Search for the cell housing the specified text and yield its [x, y] center coordinate. 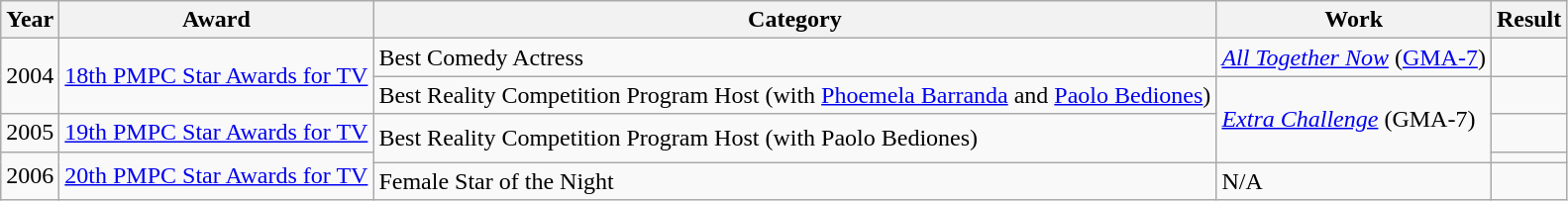
Category [794, 20]
18th PMPC Star Awards for TV [216, 76]
Best Comedy Actress [794, 57]
Female Star of the Night [794, 181]
Best Reality Competition Program Host (with Phoemela Barranda and Paolo Bediones) [794, 95]
All Together Now (GMA-7) [1354, 57]
Best Reality Competition Program Host (with Paolo Bediones) [794, 139]
2006 [30, 176]
Work [1354, 20]
Result [1528, 20]
2005 [30, 133]
20th PMPC Star Awards for TV [216, 176]
N/A [1354, 181]
Award [216, 20]
Year [30, 20]
Extra Challenge (GMA-7) [1354, 119]
19th PMPC Star Awards for TV [216, 133]
2004 [30, 76]
